Return [x, y] of the center of cell containing provided text 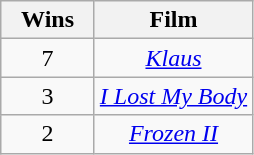
Wins [48, 20]
2 [48, 134]
3 [48, 96]
I Lost My Body [173, 96]
Klaus [173, 58]
Frozen II [173, 134]
Film [173, 20]
7 [48, 58]
